Detect which cell encompasses the target text, then output its (X, Y) center coordinate. 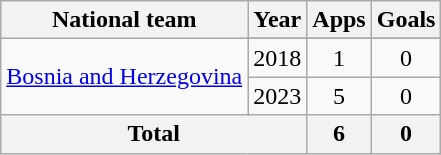
6 (339, 134)
2023 (278, 96)
2018 (278, 58)
Total (154, 134)
5 (339, 96)
National team (124, 20)
Goals (406, 20)
Year (278, 20)
1 (339, 58)
Bosnia and Herzegovina (124, 77)
Apps (339, 20)
